Find where the given text appears and provide that cell's center as [x, y] coordinate. 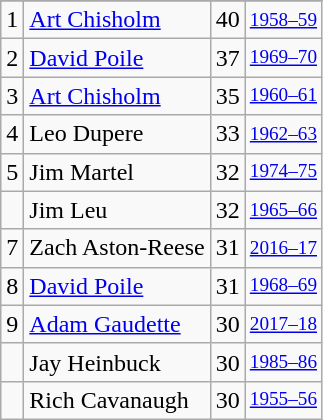
9 [12, 324]
Jim Leu [117, 210]
Jim Martel [117, 172]
1955–56 [283, 400]
1965–66 [283, 210]
2016–17 [283, 248]
2017–18 [283, 324]
37 [228, 58]
1974–75 [283, 172]
Rich Cavanaugh [117, 400]
Zach Aston-Reese [117, 248]
5 [12, 172]
7 [12, 248]
1958–59 [283, 20]
Jay Heinbuck [117, 362]
4 [12, 134]
8 [12, 286]
1969–70 [283, 58]
1968–69 [283, 286]
3 [12, 96]
Leo Dupere [117, 134]
1 [12, 20]
1960–61 [283, 96]
35 [228, 96]
2 [12, 58]
1962–63 [283, 134]
33 [228, 134]
40 [228, 20]
Adam Gaudette [117, 324]
1985–86 [283, 362]
